Output the [X, Y] coordinate of the center of the cell containing the given text.  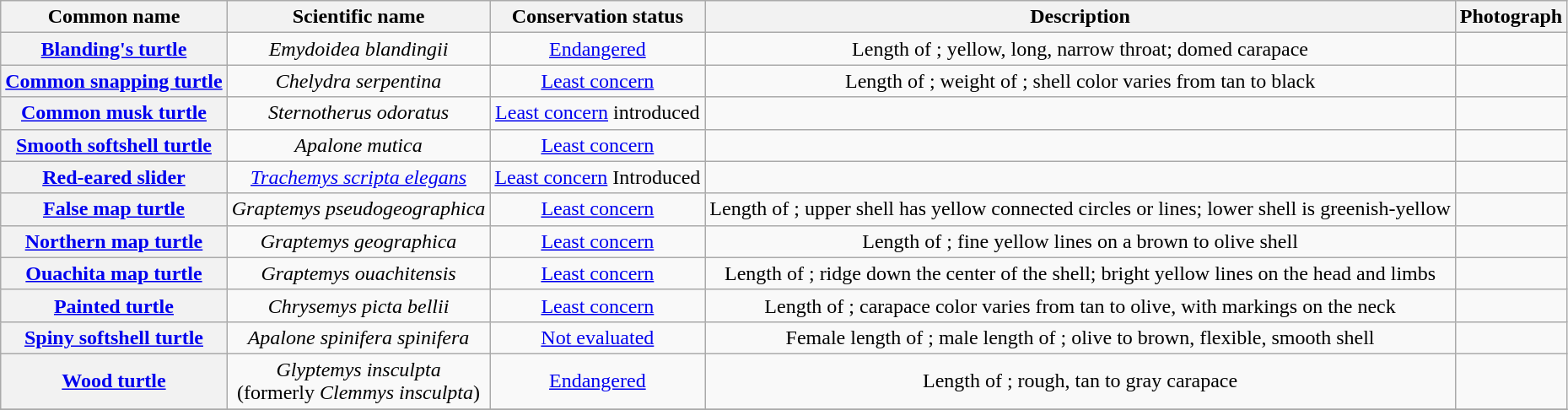
Ouachita map turtle [114, 273]
Graptemys ouachitensis [358, 273]
Common name [114, 17]
Not evaluated [597, 337]
Photograph [1511, 17]
Common snapping turtle [114, 81]
Common musk turtle [114, 113]
Graptemys geographica [358, 241]
Length of ; weight of ; shell color varies from tan to black [1080, 81]
Blanding's turtle [114, 49]
Smooth softshell turtle [114, 145]
Northern map turtle [114, 241]
Wood turtle [114, 381]
Trachemys scripta elegans [358, 177]
Spiny softshell turtle [114, 337]
Apalone spinifera spinifera [358, 337]
Least concern introduced [597, 113]
Length of ; rough, tan to gray carapace [1080, 381]
Scientific name [358, 17]
Length of ; fine yellow lines on a brown to olive shell [1080, 241]
Apalone mutica [358, 145]
Least concern Introduced [597, 177]
Length of ; upper shell has yellow connected circles or lines; lower shell is greenish-yellow [1080, 209]
Female length of ; male length of ; olive to brown, flexible, smooth shell [1080, 337]
Length of ; carapace color varies from tan to olive, with markings on the neck [1080, 305]
Glyptemys insculpta (formerly Clemmys insculpta) [358, 381]
Red-eared slider [114, 177]
Length of ; ridge down the center of the shell; bright yellow lines on the head and limbs [1080, 273]
Chrysemys picta bellii [358, 305]
False map turtle [114, 209]
Description [1080, 17]
Conservation status [597, 17]
Sternotherus odoratus [358, 113]
Graptemys pseudogeographica [358, 209]
Emydoidea blandingii [358, 49]
Painted turtle [114, 305]
Length of ; yellow, long, narrow throat; domed carapace [1080, 49]
Chelydra serpentina [358, 81]
